Determine the (X, Y) coordinate at the center of the cell enclosing the given text.  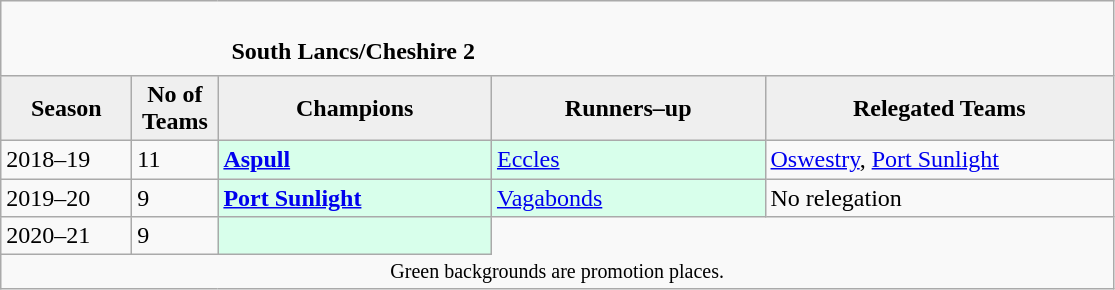
Runners–up (628, 108)
Season (66, 108)
11 (175, 159)
Green backgrounds are promotion places. (558, 272)
Port Sunlight (355, 197)
Vagabonds (628, 197)
No relegation (940, 197)
No of Teams (175, 108)
2020–21 (66, 236)
2019–20 (66, 197)
Eccles (628, 159)
2018–19 (66, 159)
Champions (355, 108)
Aspull (355, 159)
Oswestry, Port Sunlight (940, 159)
Relegated Teams (940, 108)
